Output the [x, y] coordinate of the center of the cell containing the given text.  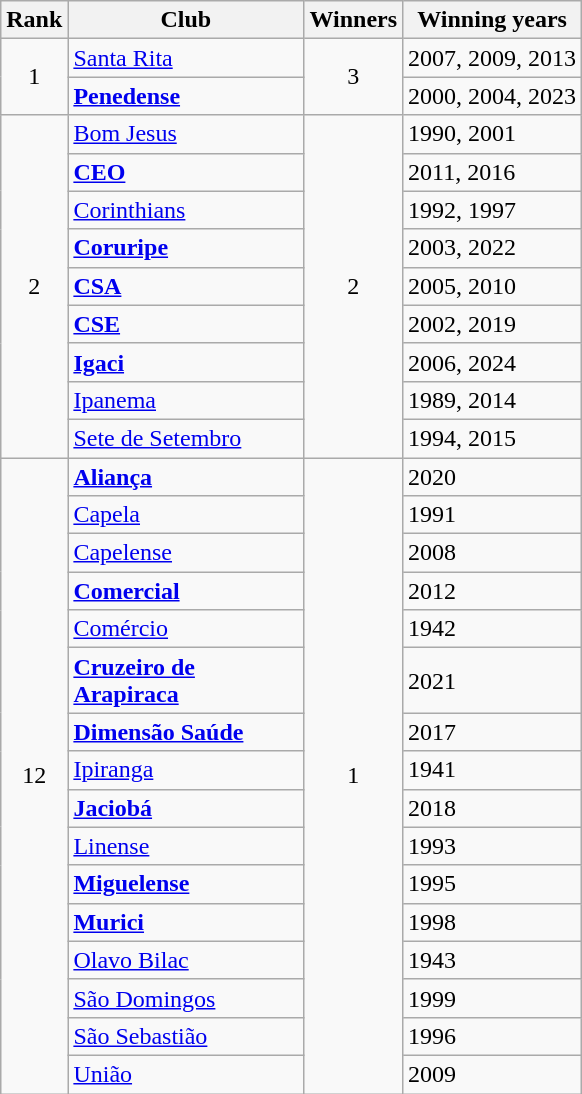
Comércio [186, 629]
CSE [186, 324]
União [186, 1074]
Ipanema [186, 400]
1999 [492, 998]
Sete de Setembro [186, 438]
Rank [34, 20]
São Domingos [186, 998]
3 [354, 77]
Jaciobá [186, 808]
Linense [186, 846]
1943 [492, 960]
Penedense [186, 96]
2008 [492, 553]
Coruripe [186, 248]
Bom Jesus [186, 134]
Winning years [492, 20]
São Sebastião [186, 1036]
1989, 2014 [492, 400]
2018 [492, 808]
CEO [186, 172]
2006, 2024 [492, 362]
2007, 2009, 2013 [492, 58]
Dimensão Saúde [186, 732]
Capelense [186, 553]
2011, 2016 [492, 172]
1994, 2015 [492, 438]
1998 [492, 922]
Santa Rita [186, 58]
2002, 2019 [492, 324]
2020 [492, 477]
12 [34, 776]
Cruzeiro de Arapiraca [186, 680]
2003, 2022 [492, 248]
Miguelense [186, 884]
CSA [186, 286]
2005, 2010 [492, 286]
1990, 2001 [492, 134]
Winners [354, 20]
1996 [492, 1036]
Capela [186, 515]
1941 [492, 770]
Murici [186, 922]
Olavo Bilac [186, 960]
Comercial [186, 591]
2017 [492, 732]
Corinthians [186, 210]
Aliança [186, 477]
1993 [492, 846]
1992, 1997 [492, 210]
Ipiranga [186, 770]
Club [186, 20]
1991 [492, 515]
2012 [492, 591]
2000, 2004, 2023 [492, 96]
2021 [492, 680]
1942 [492, 629]
Igaci [186, 362]
2009 [492, 1074]
1995 [492, 884]
